Return (X, Y) of the center of cell containing provided text 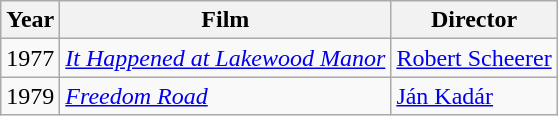
Ján Kadár (474, 96)
Year (30, 20)
Freedom Road (226, 96)
Robert Scheerer (474, 58)
Director (474, 20)
It Happened at Lakewood Manor (226, 58)
Film (226, 20)
1977 (30, 58)
1979 (30, 96)
